From the cell containing the given text, extract its center point as [X, Y] coordinate. 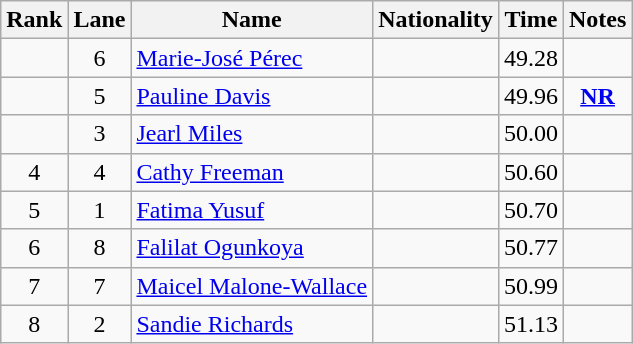
Jearl Miles [252, 134]
50.70 [530, 210]
NR [597, 96]
Lane [100, 20]
Name [252, 20]
50.60 [530, 172]
Time [530, 20]
50.00 [530, 134]
Nationality [436, 20]
1 [100, 210]
50.99 [530, 286]
Falilat Ogunkoya [252, 248]
Cathy Freeman [252, 172]
Notes [597, 20]
Pauline Davis [252, 96]
Sandie Richards [252, 324]
Marie-José Pérec [252, 58]
Rank [34, 20]
50.77 [530, 248]
49.28 [530, 58]
2 [100, 324]
51.13 [530, 324]
3 [100, 134]
Fatima Yusuf [252, 210]
Maicel Malone-Wallace [252, 286]
49.96 [530, 96]
